From the cell containing the given text, extract its center point as [x, y] coordinate. 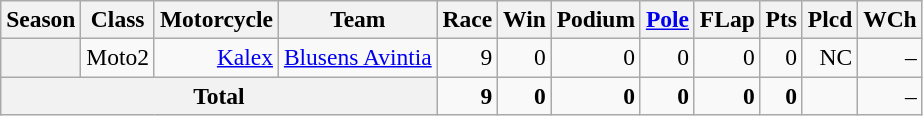
NC [830, 57]
Kalex [216, 57]
FLap [727, 19]
Class [118, 19]
Race [467, 19]
Plcd [830, 19]
Season [41, 19]
Team [358, 19]
Pts [781, 19]
WCh [890, 19]
Win [525, 19]
Blusens Avintia [358, 57]
Motorcycle [216, 19]
Pole [667, 19]
Moto2 [118, 57]
Podium [596, 19]
Total [219, 95]
